Determine the [x, y] coordinate at the center of the cell enclosing the given text.  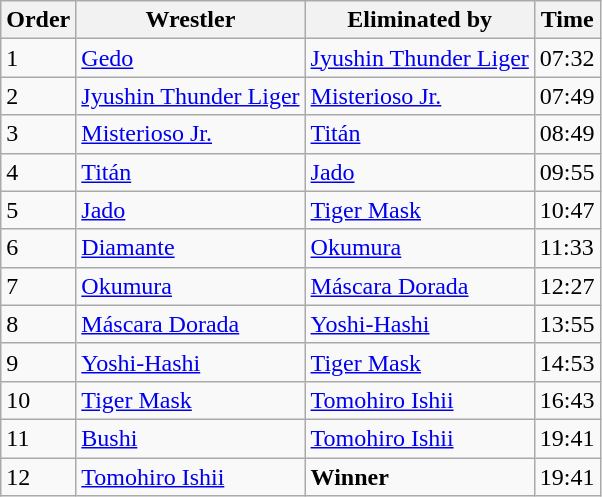
07:49 [567, 96]
Winner [420, 477]
11 [38, 438]
16:43 [567, 400]
8 [38, 324]
08:49 [567, 134]
Bushi [190, 438]
14:53 [567, 362]
09:55 [567, 172]
07:32 [567, 58]
Diamante [190, 248]
Eliminated by [420, 20]
Wrestler [190, 20]
Order [38, 20]
10:47 [567, 210]
10 [38, 400]
12 [38, 477]
3 [38, 134]
13:55 [567, 324]
1 [38, 58]
9 [38, 362]
12:27 [567, 286]
4 [38, 172]
6 [38, 248]
Time [567, 20]
7 [38, 286]
2 [38, 96]
5 [38, 210]
Gedo [190, 58]
11:33 [567, 248]
